Search for the cell housing the specified text and yield its (X, Y) center coordinate. 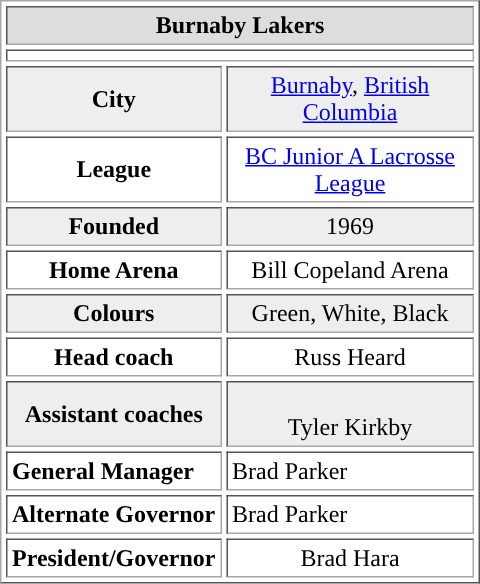
Colours (114, 314)
Head coach (114, 358)
Home Arena (114, 270)
City (114, 99)
Tyler Kirkby (350, 414)
BC Junior A Lacrosse League (350, 169)
President/Governor (114, 558)
1969 (350, 226)
League (114, 169)
Burnaby Lakers (240, 26)
Founded (114, 226)
Bill Copeland Arena (350, 270)
Alternate Governor (114, 514)
Brad Hara (350, 558)
Russ Heard (350, 358)
General Manager (114, 472)
Assistant coaches (114, 414)
Burnaby, British Columbia (350, 99)
Green, White, Black (350, 314)
